Search for the cell housing the specified text and yield its [x, y] center coordinate. 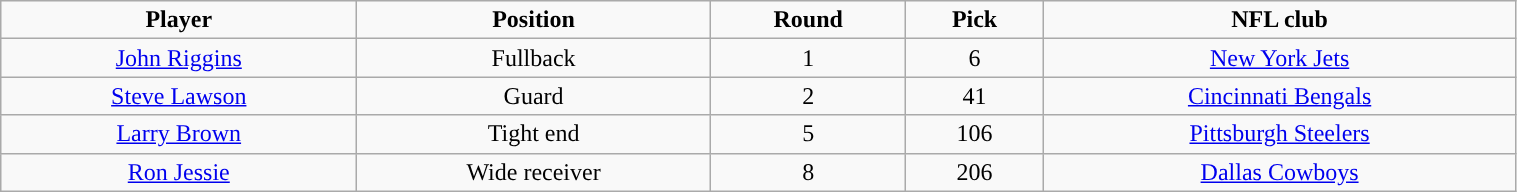
206 [974, 172]
Fullback [534, 58]
Position [534, 20]
5 [808, 134]
1 [808, 58]
2 [808, 96]
Player [179, 20]
NFL club [1280, 20]
John Riggins [179, 58]
Steve Lawson [179, 96]
41 [974, 96]
New York Jets [1280, 58]
Round [808, 20]
Ron Jessie [179, 172]
6 [974, 58]
Tight end [534, 134]
Larry Brown [179, 134]
8 [808, 172]
Guard [534, 96]
Dallas Cowboys [1280, 172]
Wide receiver [534, 172]
106 [974, 134]
Cincinnati Bengals [1280, 96]
Pittsburgh Steelers [1280, 134]
Pick [974, 20]
